From the cell containing the given text, extract its center point as (X, Y) coordinate. 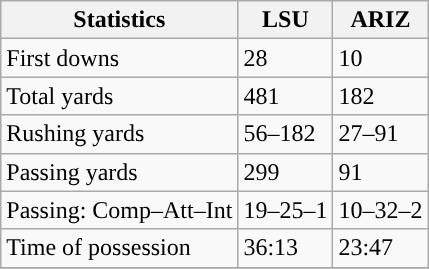
10–32–2 (380, 210)
Passing yards (120, 172)
481 (286, 96)
91 (380, 172)
19–25–1 (286, 210)
28 (286, 58)
Time of possession (120, 248)
23:47 (380, 248)
36:13 (286, 248)
LSU (286, 20)
Total yards (120, 96)
First downs (120, 58)
10 (380, 58)
27–91 (380, 134)
Statistics (120, 20)
182 (380, 96)
ARIZ (380, 20)
299 (286, 172)
56–182 (286, 134)
Passing: Comp–Att–Int (120, 210)
Rushing yards (120, 134)
